Output the (x, y) coordinate of the center of the cell containing the given text.  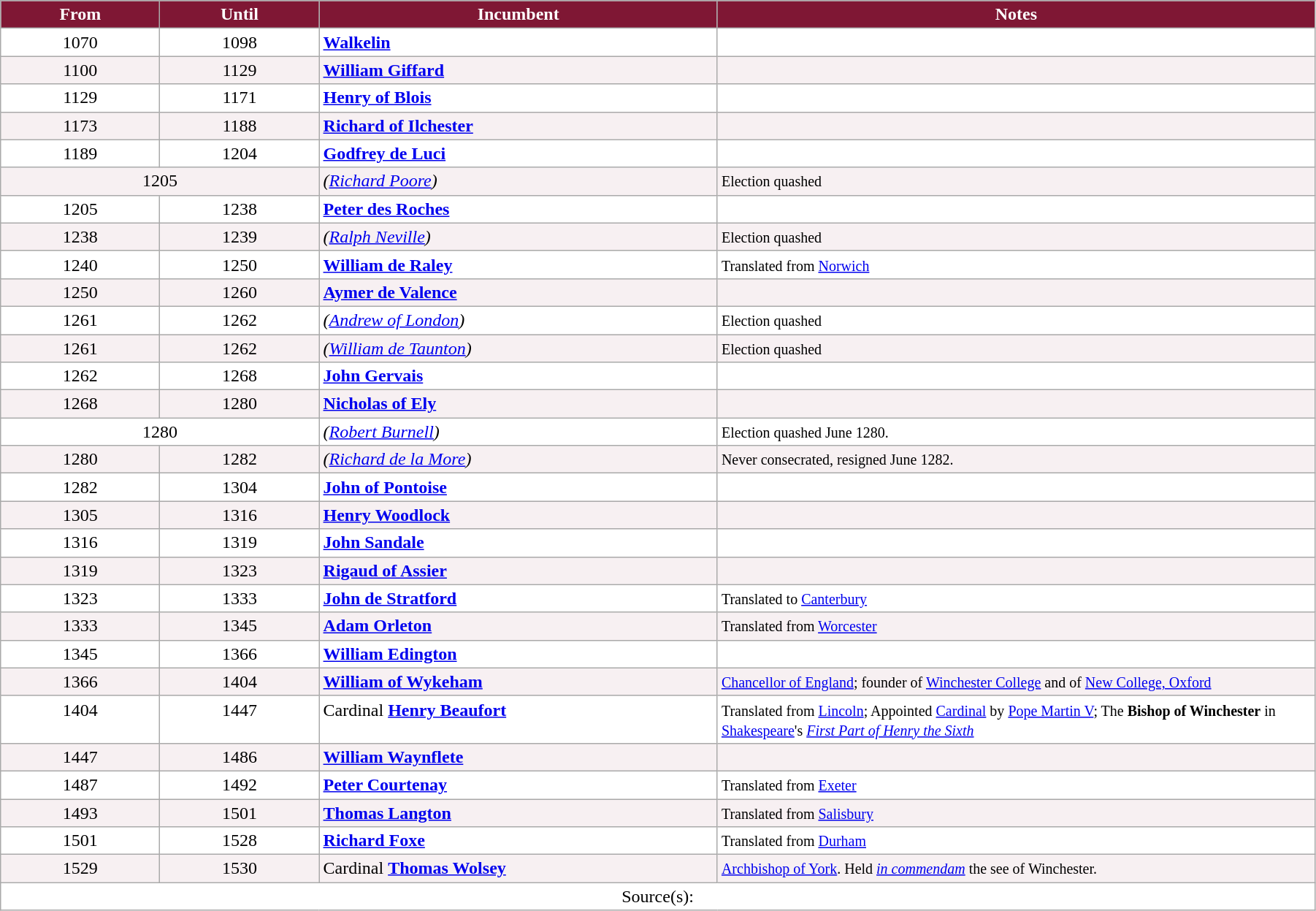
1487 (80, 785)
1486 (240, 757)
Cardinal Thomas Wolsey (519, 869)
Peter des Roches (519, 209)
1529 (80, 869)
(Andrew of London) (519, 320)
1530 (240, 869)
John of Pontoise (519, 487)
Translated to Canterbury (1016, 598)
William of Wykeham (519, 682)
Until (240, 15)
(Richard de la More) (519, 460)
Incumbent (519, 15)
1260 (240, 292)
Translated from Exeter (1016, 785)
1493 (80, 813)
Source(s): (658, 896)
Richard of Ilchester (519, 126)
1239 (240, 237)
(Robert Burnell) (519, 432)
(William de Taunton) (519, 348)
John Sandale (519, 543)
Translated from Lincoln; Appointed Cardinal by Pope Martin V; The Bishop of Winchester in Shakespeare's First Part of Henry the Sixth (1016, 719)
Henry Woodlock (519, 515)
Richard Foxe (519, 841)
1304 (240, 487)
1305 (80, 515)
Nicholas of Ely (519, 404)
Translated from Worcester (1016, 626)
Walkelin (519, 42)
Thomas Langton (519, 813)
Archbishop of York. Held in commendam the see of Winchester. (1016, 869)
1240 (80, 264)
From (80, 15)
1189 (80, 153)
1204 (240, 153)
1528 (240, 841)
William Waynflete (519, 757)
Adam Orleton (519, 626)
1070 (80, 42)
Never consecrated, resigned June 1282. (1016, 460)
Election quashed June 1280. (1016, 432)
(Richard Poore) (519, 181)
Chancellor of England; founder of Winchester College and of New College, Oxford (1016, 682)
Translated from Norwich (1016, 264)
Translated from Durham (1016, 841)
Translated from Salisbury (1016, 813)
1100 (80, 70)
1171 (240, 98)
Notes (1016, 15)
1492 (240, 785)
Peter Courtenay (519, 785)
Cardinal Henry Beaufort (519, 719)
Aymer de Valence (519, 292)
John Gervais (519, 376)
William de Raley (519, 264)
1173 (80, 126)
William Giffard (519, 70)
John de Stratford (519, 598)
Rigaud of Assier (519, 571)
1098 (240, 42)
Godfrey de Luci (519, 153)
1188 (240, 126)
(Ralph Neville) (519, 237)
William Edington (519, 654)
Henry of Blois (519, 98)
